Determine the (x, y) coordinate at the center of the cell enclosing the given text.  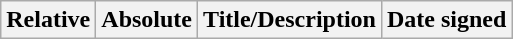
Title/Description (290, 20)
Date signed (446, 20)
Absolute (147, 20)
Relative (48, 20)
